Find where the given text appears and provide that cell's center as (x, y) coordinate. 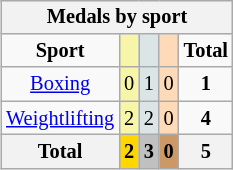
Medals by sport (117, 17)
Boxing (60, 84)
Weightlifting (60, 118)
4 (206, 118)
Sport (60, 51)
3 (149, 152)
5 (206, 152)
